Search for the cell housing the specified text and yield its [X, Y] center coordinate. 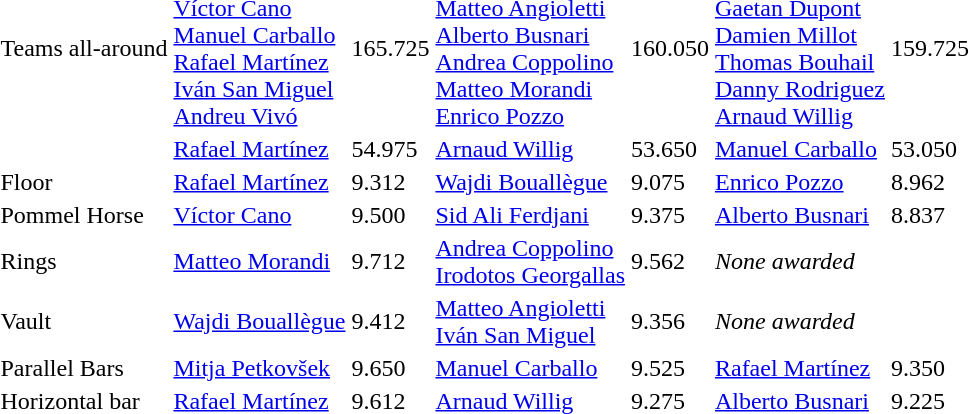
9.312 [390, 182]
Mitja Petkovšek [260, 368]
9.375 [670, 215]
Arnaud Willig [530, 149]
Matteo Angioletti Iván San Miguel [530, 322]
9.356 [670, 322]
9.075 [670, 182]
9.500 [390, 215]
Enrico Pozzo [800, 182]
Sid Ali Ferdjani [530, 215]
9.712 [390, 262]
Matteo Morandi [260, 262]
53.650 [670, 149]
Víctor Cano [260, 215]
Alberto Busnari [800, 215]
9.650 [390, 368]
9.562 [670, 262]
Andrea Coppolino Irodotos Georgallas [530, 262]
9.412 [390, 322]
9.525 [670, 368]
54.975 [390, 149]
